Search for the cell housing the specified text and yield its [X, Y] center coordinate. 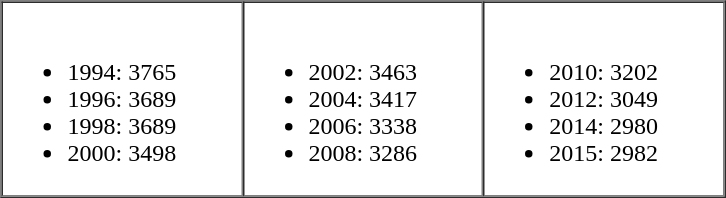
1994: 37651996: 36891998: 36892000: 3498 [122, 100]
2010: 32022012: 30492014: 29802015: 2982 [604, 100]
2002: 34632004: 34172006: 33382008: 3286 [362, 100]
